Scan for the cell matching the given text and deliver its (x, y) coordinate at center. 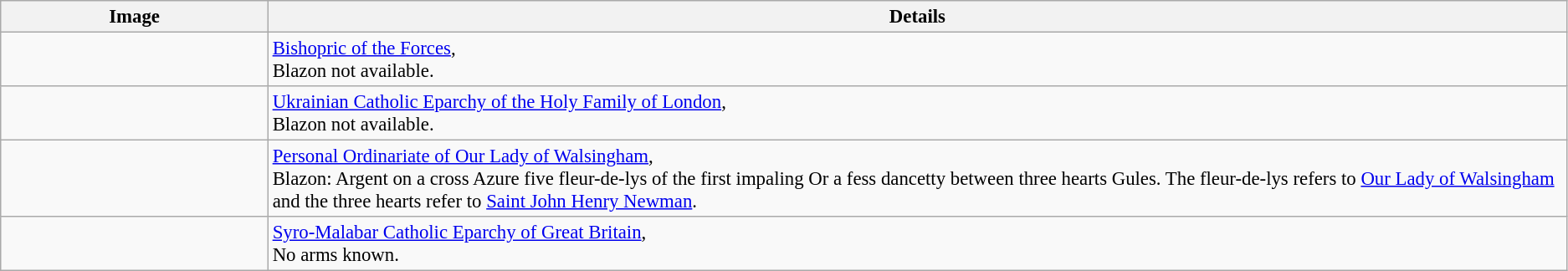
Syro-Malabar Catholic Eparchy of Great Britain,No arms known. (917, 244)
Image (135, 17)
Bishopric of the Forces,Blazon not available. (917, 60)
Ukrainian Catholic Eparchy of the Holy Family of London,Blazon not available. (917, 114)
Details (917, 17)
